For the text-containing cell, return its midpoint in [X, Y] coordinate format. 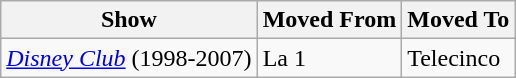
La 1 [330, 58]
Disney Club (1998-2007) [129, 58]
Telecinco [458, 58]
Moved To [458, 20]
Moved From [330, 20]
Show [129, 20]
